Identify which cell holds the provided text, then report its [X, Y] central coordinate. 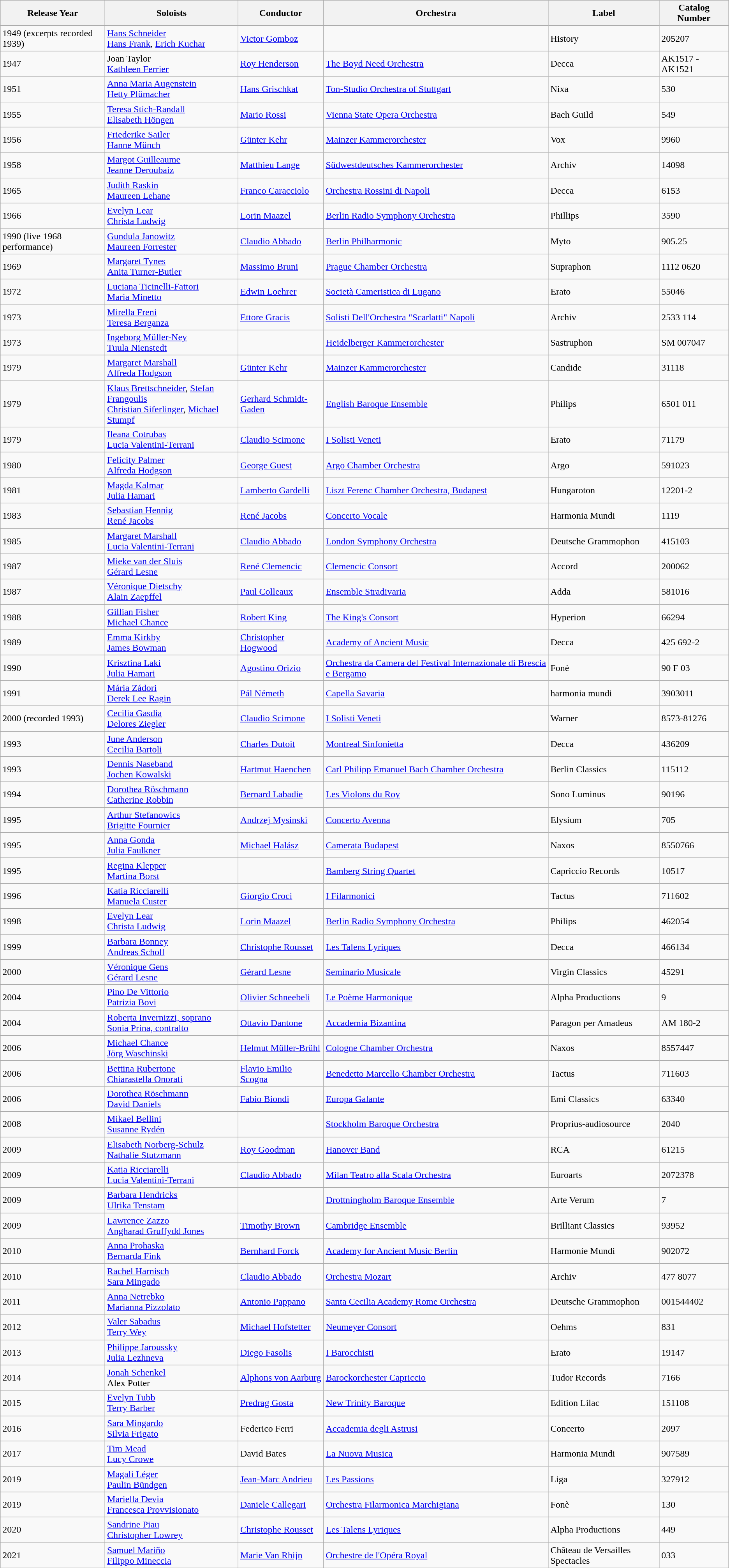
Dorothea RöschmannCatherine Robbin [172, 795]
Phillips [604, 216]
7166 [694, 1378]
530 [694, 89]
Le Poème Harmonique [436, 998]
1965 [53, 190]
2097 [694, 1429]
René Jacobs [281, 516]
Cologne Chamber Orchestra [436, 1048]
Società Cameristica di Lugano [436, 291]
Mario Rossi [281, 115]
RCA [604, 1150]
Orchestra Mozart [436, 1277]
1990 [53, 668]
Joan TaylorKathleen Ferrier [172, 64]
63340 [694, 1099]
477 8077 [694, 1277]
June AndersonCecilia Bartoli [172, 743]
Bernard Labadie [281, 795]
Véronique DietschyAlain Zaepffel [172, 592]
Bettina RubertoneChiarastella Onorati [172, 1073]
Katia RicciarelliManuela Custer [172, 896]
New Trinity Baroque [436, 1403]
Brilliant Classics [604, 1226]
Valer SabadusTerry Wey [172, 1327]
Gillian FisherMichael Chance [172, 617]
Stockholm Baroque Orchestra [436, 1124]
Seminario Musicale [436, 972]
Arthur StefanowicsBrigitte Fournier [172, 820]
Cecilia GasdiaDelores Ziegler [172, 719]
1990 (live 1968 performance) [53, 241]
9960 [694, 139]
3903011 [694, 693]
Academy for Ancient Music Berlin [436, 1251]
Orchestra Rossini di Napoli [436, 190]
Jean-Marc Andrieu [281, 1479]
Antonio Pappano [281, 1301]
001544402 [694, 1301]
Berlin Philharmonic [436, 241]
Cambridge Ensemble [436, 1226]
1981 [53, 490]
Ensemble Stradivaria [436, 592]
Tudor Records [604, 1378]
Gérard Lesne [281, 972]
Sebastian HennigRené Jacobs [172, 516]
Flavio Emilio Scogna [281, 1073]
London Symphony Orchestra [436, 541]
10517 [694, 871]
Milan Teatro alla Scala Orchestra [436, 1175]
Anna GondaJulia Faulkner [172, 846]
Hans Grischkat [281, 89]
Prague Chamber Orchestra [436, 267]
Benedetto Marcello Chamber Orchestra [436, 1073]
12201-2 [694, 490]
205207 [694, 38]
Gundula JanowitzMaureen Forrester [172, 241]
327912 [694, 1479]
1999 [53, 947]
Magali LégerPaulin Bündgen [172, 1479]
Elysium [604, 820]
2017 [53, 1453]
Ettore Gracis [281, 317]
1958 [53, 165]
Judith RaskinMaureen Lehane [172, 190]
History [604, 38]
71179 [694, 440]
705 [694, 820]
Les Passions [436, 1479]
1991 [53, 693]
45291 [694, 972]
Elisabeth Norberg-SchulzNathalie Stutzmann [172, 1150]
Ton-Studio Orchestra of Stuttgart [436, 89]
Label [604, 13]
Margaret TynesAnita Turner-Butler [172, 267]
Rachel HarnischSara Mingado [172, 1277]
Anna ProhaskaBernarda Fink [172, 1251]
1969 [53, 267]
Olivier Schneebeli [281, 998]
La Nuova Musica [436, 1453]
Bamberg String Quartet [436, 871]
Euroarts [604, 1175]
1998 [53, 921]
Edition Lilac [604, 1403]
Tim MeadLucy Crowe [172, 1453]
Ottavio Dantone [281, 1022]
2012 [53, 1327]
2008 [53, 1124]
Accademia degli Astrusi [436, 1429]
Agostino Orizio [281, 668]
Véronique GensGérard Lesne [172, 972]
2016 [53, 1429]
Heidelberger Kammerorchester [436, 343]
Klaus Brettschneider, Stefan FrangoulisChristian Siferlinger, Michael Stumpf [172, 404]
905.25 [694, 241]
AM 180-2 [694, 1022]
Massimo Bruni [281, 267]
Orchestra Filarmonica Marchigiana [436, 1504]
1112 0620 [694, 267]
Harmonie Mundi [604, 1251]
Argo Chamber Orchestra [436, 465]
Camerata Budapest [436, 846]
Robert King [281, 617]
Victor Gomboz [281, 38]
711602 [694, 896]
Bernhard Forck [281, 1251]
Arte Verum [604, 1200]
Ileana CotrubasLucia Valentini-Terrani [172, 440]
Luciana Ticinelli-FattoriMaria Minetto [172, 291]
1949 (excerpts recorded 1939) [53, 38]
2014 [53, 1378]
Felicity PalmerAlfreda Hodgson [172, 465]
033 [694, 1555]
1956 [53, 139]
David Bates [281, 1453]
Sandrine PiauChristopher Lowrey [172, 1530]
Gerhard Schmidt-Gaden [281, 404]
Pino De VittorioPatrizia Bovi [172, 998]
151108 [694, 1403]
7 [694, 1200]
462054 [694, 921]
902072 [694, 1251]
Edwin Loehrer [281, 291]
Capella Savaria [436, 693]
1980 [53, 465]
Marie Van Rhijn [281, 1555]
Charles Dutoit [281, 743]
Jonah SchenkelAlex Potter [172, 1378]
907589 [694, 1453]
Virgin Classics [604, 972]
Barockorchester Capriccio [436, 1378]
Mieke van der SluisGérard Lesne [172, 567]
Concerto Vocale [436, 516]
2011 [53, 1301]
2013 [53, 1352]
Michael ChanceJörg Waschinski [172, 1048]
Hans SchneiderHans Frank, Erich Kuchar [172, 38]
Roberta Invernizzi, sopranoSonia Prina, contralto [172, 1022]
Conductor [281, 13]
449 [694, 1530]
Myto [604, 241]
Neumeyer Consort [436, 1327]
English Baroque Ensemble [436, 404]
Daniele Callegari [281, 1504]
Alphons von Aarburg [281, 1378]
2072378 [694, 1175]
Sara MingardoSilvia Frigato [172, 1429]
Friederike SailerHanne Münch [172, 139]
AK1517 - AK1521 [694, 64]
1996 [53, 896]
Andrzej Mysinski [281, 820]
Lawrence ZazzoAngharad Gruffydd Jones [172, 1226]
Vienna State Opera Orchestra [436, 115]
George Guest [281, 465]
Liga [604, 1479]
90196 [694, 795]
90 F 03 [694, 668]
Christopher Hogwood [281, 642]
1989 [53, 642]
Proprius-audiosource [604, 1124]
I Barocchisti [436, 1352]
425 692-2 [694, 642]
Emma KirkbyJames Bowman [172, 642]
Roy Goodman [281, 1150]
Europa Galante [436, 1099]
Matthieu Lange [281, 165]
1985 [53, 541]
Orchestra da Camera del Festival Internazionale di Brescia e Bergamo [436, 668]
Katia RicciarelliLucia Valentini-Terrani [172, 1175]
Soloists [172, 13]
Giorgio Croci [281, 896]
8557447 [694, 1048]
1972 [53, 291]
Federico Ferri [281, 1429]
Mikael BelliniSusanne Rydén [172, 1124]
2021 [53, 1555]
1988 [53, 617]
Catalog Number [694, 13]
Accademia Bizantina [436, 1022]
2040 [694, 1124]
2015 [53, 1403]
SM 007047 [694, 343]
466134 [694, 947]
Predrag Gosta [281, 1403]
Berlin Classics [604, 769]
415103 [694, 541]
Carl Philipp Emanuel Bach Chamber Orchestra [436, 769]
Anna NetrebkoMarianna Pizzolato [172, 1301]
Montreal Sinfonietta [436, 743]
1966 [53, 216]
Château de Versailles Spectacles [604, 1555]
831 [694, 1327]
Candide [604, 368]
Argo [604, 465]
2020 [53, 1530]
31118 [694, 368]
1951 [53, 89]
Clemencic Consort [436, 567]
The King's Consort [436, 617]
130 [694, 1504]
200062 [694, 567]
Dennis NasebandJochen Kowalski [172, 769]
Academy of Ancient Music [436, 642]
Hanover Band [436, 1150]
harmonia mundi [604, 693]
Roy Henderson [281, 64]
Timothy Brown [281, 1226]
8573-81276 [694, 719]
Michael Halász [281, 846]
6501 011 [694, 404]
Margaret MarshallAlfreda Hodgson [172, 368]
Magda KalmarJulia Hamari [172, 490]
Nixa [604, 89]
Lamberto Gardelli [281, 490]
Margaret MarshallLucia Valentini-Terrani [172, 541]
711603 [694, 1073]
19147 [694, 1352]
Les Violons du Roy [436, 795]
1983 [53, 516]
Orchestra [436, 13]
55046 [694, 291]
Franco Caracciolo [281, 190]
Krisztina LakiJulia Hamari [172, 668]
Michael Hofstetter [281, 1327]
The Boyd Need Orchestra [436, 64]
Fabio Biondi [281, 1099]
Hyperion [604, 617]
Bach Guild [604, 115]
1955 [53, 115]
Südwestdeutsches Kammerorchester [436, 165]
Evelyn TubbTerry Barber [172, 1403]
Mariella DeviaFrancesca Provvisionato [172, 1504]
93952 [694, 1226]
Oehms [604, 1327]
2000 (recorded 1993) [53, 719]
1119 [694, 516]
1947 [53, 64]
Barbara HendricksUlrika Tenstam [172, 1200]
Liszt Ferenc Chamber Orchestra, Budapest [436, 490]
2533 114 [694, 317]
115112 [694, 769]
Anna Maria AugensteinHetty Plümacher [172, 89]
Pál Németh [281, 693]
2000 [53, 972]
66294 [694, 617]
Paul Colleaux [281, 592]
436209 [694, 743]
Concerto [604, 1429]
8550766 [694, 846]
Warner [604, 719]
Santa Cecilia Academy Rome Orchestra [436, 1301]
Regina KlepperMartina Borst [172, 871]
Ingeborg Müller-NeyTuula Nienstedt [172, 343]
Mária ZádoriDerek Lee Ragin [172, 693]
Vox [604, 139]
9 [694, 998]
Concerto Avenna [436, 820]
Hartmut Haenchen [281, 769]
Mirella FreniTeresa Berganza [172, 317]
Solisti Dell'Orchestra "Scarlatti" Napoli [436, 317]
Teresa Stich-RandallElisabeth Höngen [172, 115]
Adda [604, 592]
Sono Luminus [604, 795]
Dorothea RöschmannDavid Daniels [172, 1099]
591023 [694, 465]
Philippe JarousskyJulia Lezhneva [172, 1352]
Helmut Müller-Brühl [281, 1048]
Drottningholm Baroque Ensemble [436, 1200]
Accord [604, 567]
Sastruphon [604, 343]
Supraphon [604, 267]
Hungaroton [604, 490]
61215 [694, 1150]
Samuel MariñoFilippo Mineccia [172, 1555]
1994 [53, 795]
Orchestre de l'Opéra Royal [436, 1555]
Release Year [53, 13]
Emi Classics [604, 1099]
I Filarmonici [436, 896]
Barbara BonneyAndreas Scholl [172, 947]
549 [694, 115]
3590 [694, 216]
Capriccio Records [604, 871]
René Clemencic [281, 567]
Diego Fasolis [281, 1352]
Paragon per Amadeus [604, 1022]
14098 [694, 165]
581016 [694, 592]
6153 [694, 190]
Margot GuilleaumeJeanne Deroubaiz [172, 165]
